Capture the cell that displays the provided text and extract its [x, y] central coordinate. 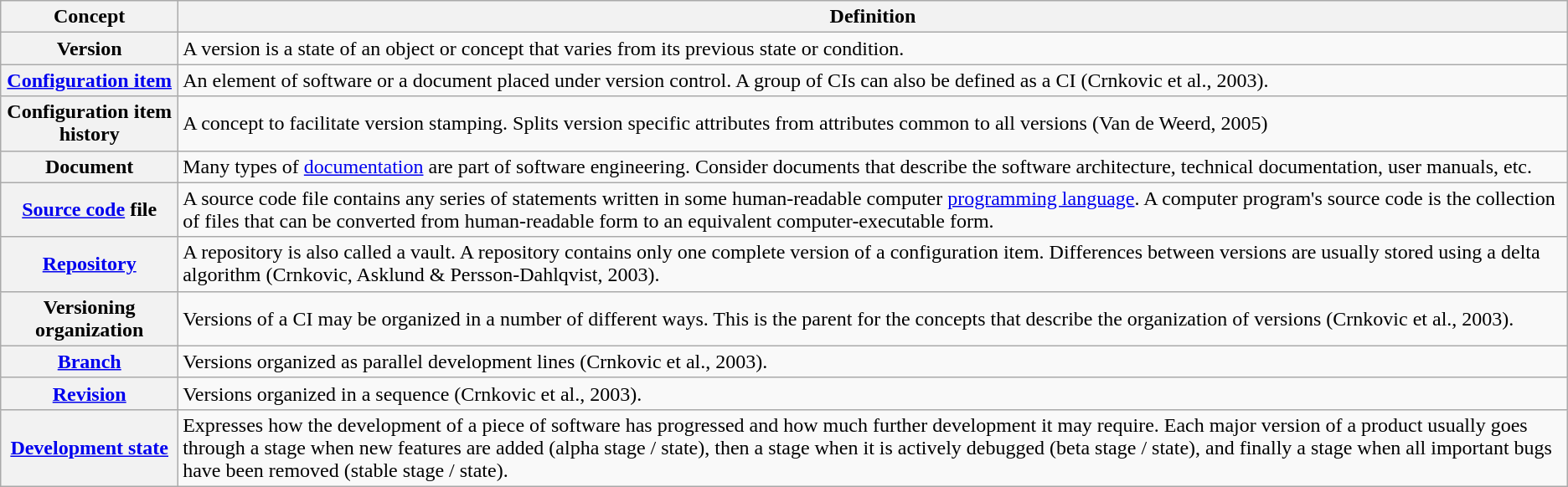
Revision [90, 393]
An element of software or a document placed under version control. A group of CIs can also be defined as a CI (Crnkovic et al., 2003). [873, 80]
Configuration item [90, 80]
Definition [873, 17]
Development state [90, 448]
A version is a state of an object or concept that varies from its previous state or condition. [873, 49]
Branch [90, 361]
Source code file [90, 209]
A concept to facilitate version stamping. Splits version specific attributes from attributes common to all versions (Van de Weerd, 2005) [873, 124]
Versions organized as parallel development lines (Crnkovic et al., 2003). [873, 361]
Repository [90, 264]
Concept [90, 17]
Configuration item history [90, 124]
Versions organized in a sequence (Crnkovic et al., 2003). [873, 393]
Version [90, 49]
Document [90, 167]
Versioning organization [90, 318]
